Provide the (x, y) coordinate of the cell's center where the given text is located.  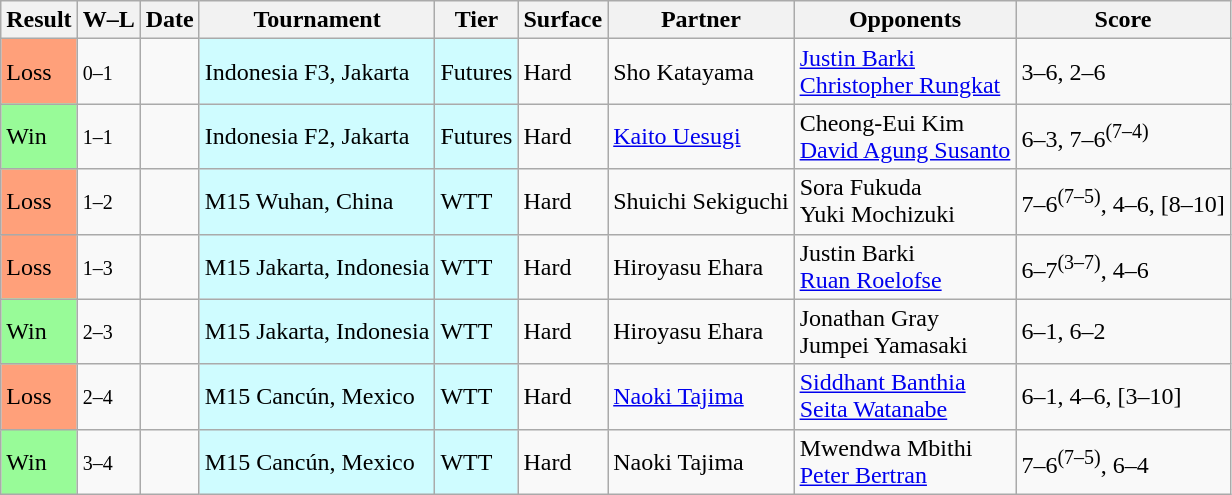
6–1, 6–2 (1123, 332)
W–L (108, 20)
Jonathan Gray Jumpei Yamasaki (905, 332)
7–6(7–5), 4–6, [8–10] (1123, 202)
Cheong-Eui Kim David Agung Susanto (905, 136)
Tier (476, 20)
Surface (563, 20)
1–1 (108, 136)
6–3, 7–6(7–4) (1123, 136)
Indonesia F3, Jakarta (317, 72)
Indonesia F2, Jakarta (317, 136)
Kaito Uesugi (701, 136)
2–3 (108, 332)
7–6(7–5), 6–4 (1123, 462)
3–6, 2–6 (1123, 72)
Partner (701, 20)
0–1 (108, 72)
6–7(3–7), 4–6 (1123, 266)
1–3 (108, 266)
6–1, 4–6, [3–10] (1123, 396)
Sora Fukuda Yuki Mochizuki (905, 202)
Sho Katayama (701, 72)
2–4 (108, 396)
Score (1123, 20)
Siddhant Banthia Seita Watanabe (905, 396)
Justin Barki Ruan Roelofse (905, 266)
3–4 (108, 462)
1–2 (108, 202)
M15 Wuhan, China (317, 202)
Opponents (905, 20)
Mwendwa Mbithi Peter Bertran (905, 462)
Shuichi Sekiguchi (701, 202)
Date (170, 20)
Tournament (317, 20)
Justin Barki Christopher Rungkat (905, 72)
Result (39, 20)
